For the text-containing cell, return its midpoint in [x, y] coordinate format. 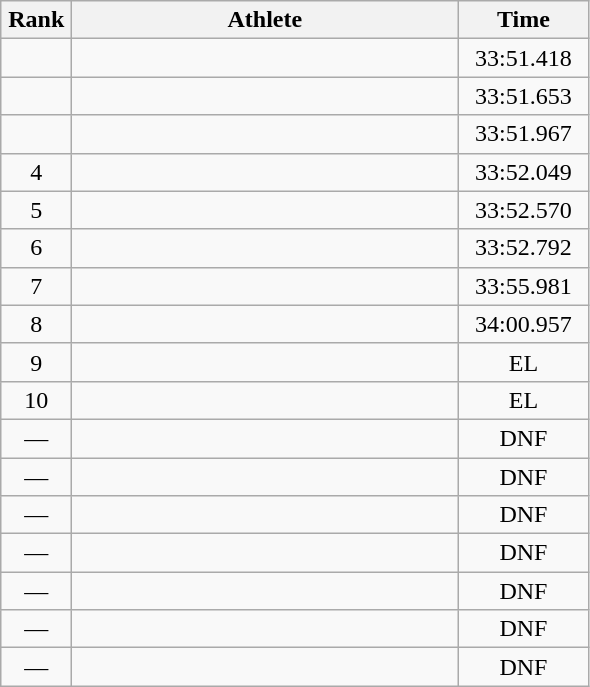
Rank [36, 20]
Athlete [265, 20]
33:55.981 [524, 286]
4 [36, 172]
Time [524, 20]
7 [36, 286]
33:51.653 [524, 96]
5 [36, 210]
33:51.967 [524, 134]
33:52.792 [524, 248]
9 [36, 362]
8 [36, 324]
33:52.570 [524, 210]
33:51.418 [524, 58]
34:00.957 [524, 324]
33:52.049 [524, 172]
6 [36, 248]
10 [36, 400]
